For the text-containing cell, return its midpoint in (X, Y) coordinate format. 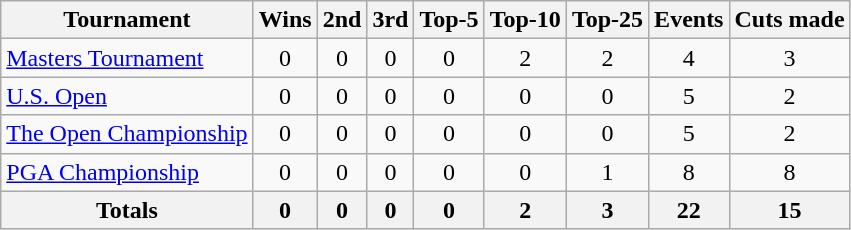
Cuts made (790, 20)
PGA Championship (127, 172)
15 (790, 210)
3rd (390, 20)
The Open Championship (127, 134)
22 (689, 210)
4 (689, 58)
1 (607, 172)
Top-10 (525, 20)
2nd (342, 20)
Events (689, 20)
Top-5 (449, 20)
Tournament (127, 20)
Totals (127, 210)
Wins (285, 20)
Masters Tournament (127, 58)
Top-25 (607, 20)
U.S. Open (127, 96)
